Detect which cell encompasses the target text, then output its [x, y] center coordinate. 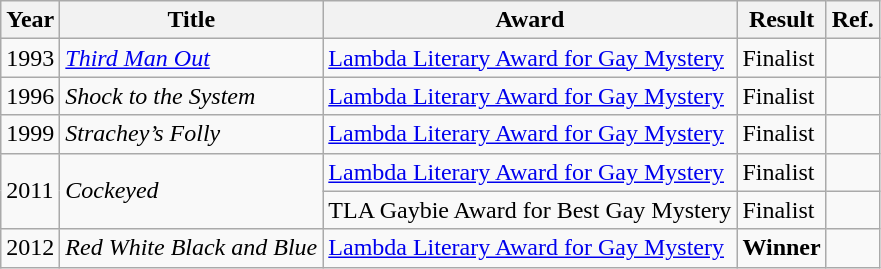
Winner [782, 248]
2011 [30, 191]
Result [782, 20]
Shock to the System [192, 96]
1993 [30, 58]
Title [192, 20]
Red White Black and Blue [192, 248]
Strachey’s Folly [192, 134]
Award [530, 20]
1999 [30, 134]
2012 [30, 248]
1996 [30, 96]
Year [30, 20]
Cockeyed [192, 191]
Ref. [852, 20]
Third Man Out [192, 58]
TLA Gaybie Award for Best Gay Mystery [530, 210]
